Return the [X, Y] coordinate for the center point of the cell that contains the specified text.  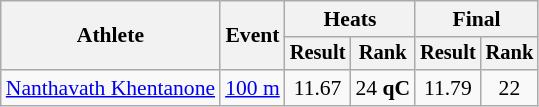
Event [252, 36]
100 m [252, 88]
24 qC [382, 88]
Final [476, 19]
Athlete [110, 36]
22 [510, 88]
11.67 [318, 88]
11.79 [448, 88]
Nanthavath Khentanone [110, 88]
Heats [350, 19]
